For the text-containing cell, return its midpoint in [X, Y] coordinate format. 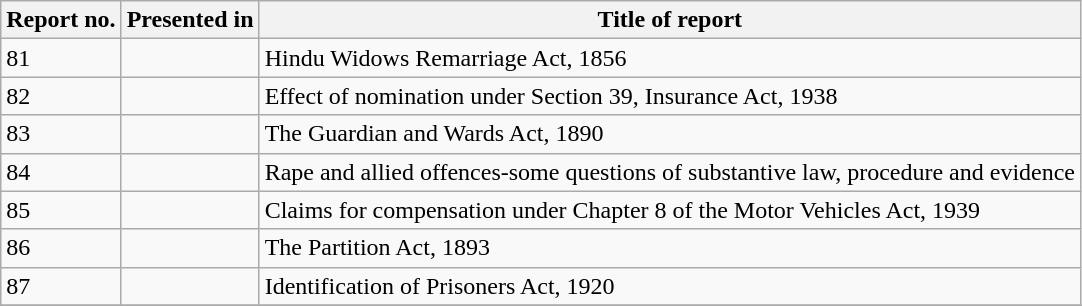
83 [61, 134]
The Guardian and Wards Act, 1890 [670, 134]
85 [61, 210]
Rape and allied offences-some questions of substantive law, procedure and evidence [670, 172]
Effect of nomination under Section 39, Insurance Act, 1938 [670, 96]
Identification of Prisoners Act, 1920 [670, 286]
87 [61, 286]
Hindu Widows Remarriage Act, 1856 [670, 58]
Title of report [670, 20]
Report no. [61, 20]
86 [61, 248]
81 [61, 58]
Presented in [190, 20]
The Partition Act, 1893 [670, 248]
84 [61, 172]
82 [61, 96]
Claims for compensation under Chapter 8 of the Motor Vehicles Act, 1939 [670, 210]
